Scan for the cell matching the given text and deliver its [x, y] coordinate at center. 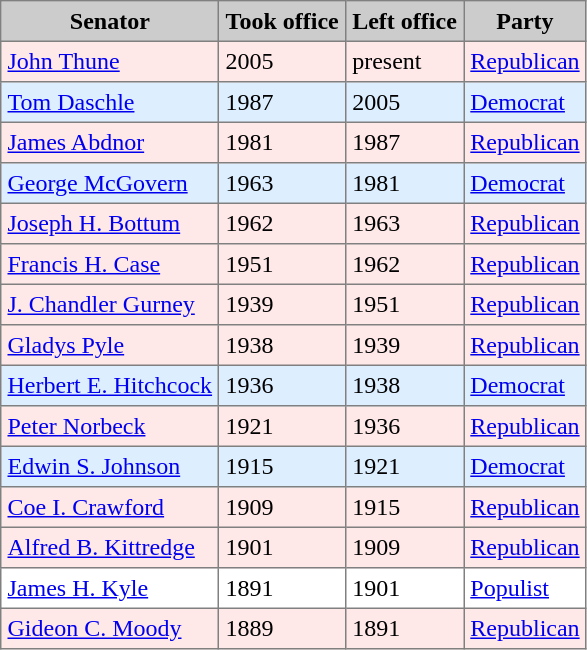
Left office [404, 21]
present [404, 61]
Peter Norbeck [110, 426]
Party [526, 21]
Francis H. Case [110, 264]
Gideon C. Moody [110, 628]
J. Chandler Gurney [110, 304]
George McGovern [110, 183]
Coe I. Crawford [110, 507]
Herbert E. Hitchcock [110, 385]
Alfred B. Kittredge [110, 547]
Gladys Pyle [110, 345]
1889 [282, 628]
Tom Daschle [110, 102]
Edwin S. Johnson [110, 466]
James Abdnor [110, 142]
Senator [110, 21]
John Thune [110, 61]
Took office [282, 21]
Populist [526, 588]
Joseph H. Bottum [110, 223]
James H. Kyle [110, 588]
